Return the [X, Y] coordinate for the center point of the cell that contains the specified text.  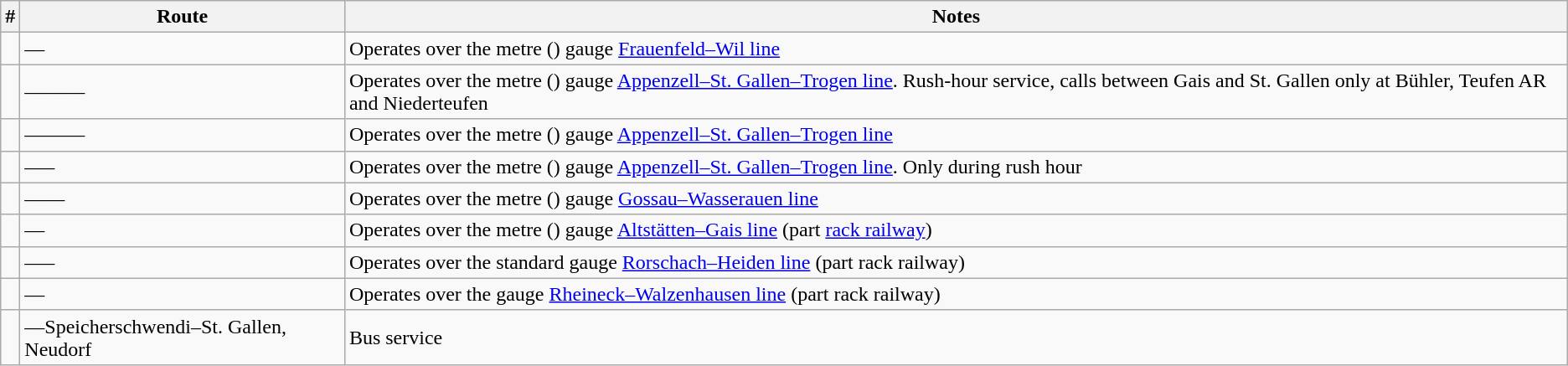
Operates over the standard gauge Rorschach–Heiden line (part rack railway) [956, 262]
Bus service [956, 337]
Operates over the metre () gauge Frauenfeld–Wil line [956, 49]
Operates over the metre () gauge Altstätten–Gais line (part rack railway) [956, 230]
Operates over the metre () gauge Gossau–Wasserauen line [956, 198]
–––– [183, 198]
# [10, 17]
––Speicherschwendi–St. Gallen, Neudorf [183, 337]
Notes [956, 17]
Operates over the metre () gauge Appenzell–St. Gallen–Trogen line [956, 135]
Operates over the gauge Rheineck–Walzenhausen line (part rack railway) [956, 294]
Route [183, 17]
Operates over the metre () gauge Appenzell–St. Gallen–Trogen line. Only during rush hour [956, 167]
